Return the (x, y) coordinate for the center point of the cell that contains the specified text.  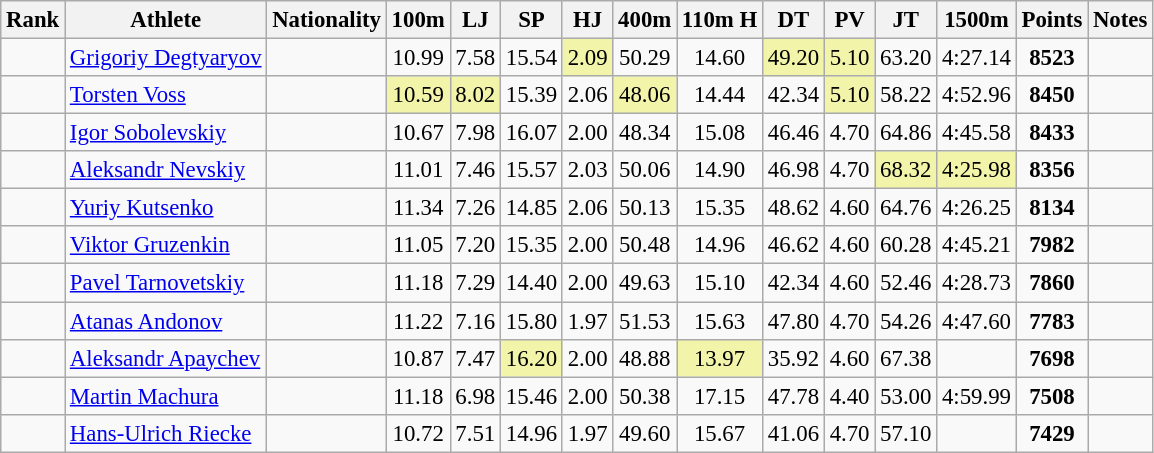
11.05 (418, 245)
2.03 (587, 170)
10.87 (418, 358)
49.20 (793, 58)
7.46 (475, 170)
15.63 (720, 321)
7508 (1052, 396)
16.20 (532, 358)
6.98 (475, 396)
Hans-Ulrich Riecke (166, 433)
11.34 (418, 208)
53.00 (906, 396)
14.44 (720, 95)
HJ (587, 20)
46.62 (793, 245)
10.59 (418, 95)
7.58 (475, 58)
48.62 (793, 208)
7.98 (475, 133)
58.22 (906, 95)
11.22 (418, 321)
Atanas Andonov (166, 321)
PV (849, 20)
15.10 (720, 283)
46.98 (793, 170)
SP (532, 20)
49.60 (645, 433)
7.16 (475, 321)
50.38 (645, 396)
Torsten Voss (166, 95)
13.97 (720, 358)
50.48 (645, 245)
63.20 (906, 58)
Pavel Tarnovetskiy (166, 283)
41.06 (793, 433)
4:45.21 (977, 245)
4:45.58 (977, 133)
4:26.25 (977, 208)
48.06 (645, 95)
8356 (1052, 170)
48.88 (645, 358)
Yuriy Kutsenko (166, 208)
16.07 (532, 133)
7.47 (475, 358)
7.29 (475, 283)
7429 (1052, 433)
64.86 (906, 133)
2.09 (587, 58)
15.54 (532, 58)
7698 (1052, 358)
Martin Machura (166, 396)
14.60 (720, 58)
4:28.73 (977, 283)
49.63 (645, 283)
4:47.60 (977, 321)
50.13 (645, 208)
Notes (1120, 20)
35.92 (793, 358)
1500m (977, 20)
15.46 (532, 396)
Nationality (326, 20)
47.80 (793, 321)
Viktor Gruzenkin (166, 245)
DT (793, 20)
Grigoriy Degtyaryov (166, 58)
68.32 (906, 170)
4:52.96 (977, 95)
4:27.14 (977, 58)
JT (906, 20)
400m (645, 20)
8450 (1052, 95)
47.78 (793, 396)
4:25.98 (977, 170)
50.29 (645, 58)
Aleksandr Nevskiy (166, 170)
8.02 (475, 95)
8134 (1052, 208)
48.34 (645, 133)
14.90 (720, 170)
7.51 (475, 433)
100m (418, 20)
Rank (33, 20)
7.26 (475, 208)
57.10 (906, 433)
64.76 (906, 208)
7.20 (475, 245)
4:59.99 (977, 396)
7783 (1052, 321)
7982 (1052, 245)
7860 (1052, 283)
Igor Sobolevskiy (166, 133)
110m H (720, 20)
52.46 (906, 283)
15.67 (720, 433)
46.46 (793, 133)
10.99 (418, 58)
8523 (1052, 58)
10.67 (418, 133)
LJ (475, 20)
15.08 (720, 133)
51.53 (645, 321)
11.01 (418, 170)
Athlete (166, 20)
54.26 (906, 321)
14.85 (532, 208)
60.28 (906, 245)
8433 (1052, 133)
Points (1052, 20)
Aleksandr Apaychev (166, 358)
15.39 (532, 95)
50.06 (645, 170)
4.40 (849, 396)
15.57 (532, 170)
10.72 (418, 433)
17.15 (720, 396)
15.80 (532, 321)
67.38 (906, 358)
14.40 (532, 283)
